Extract the (x, y) coordinate from the center of the cell holding the provided text.  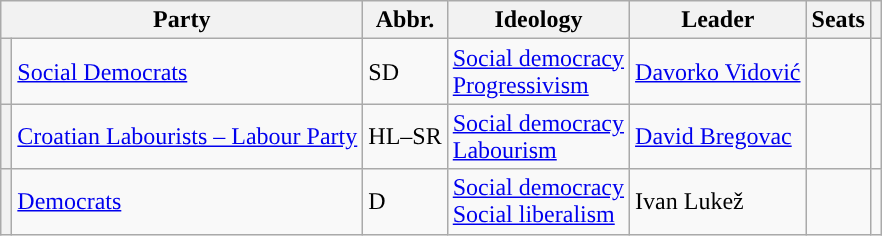
Democrats (188, 202)
Party (182, 20)
Social democracyLabourism (538, 136)
Abbr. (405, 20)
Leader (718, 20)
Social democracyProgressivism (538, 72)
Davorko Vidović (718, 72)
Social democracySocial liberalism (538, 202)
SD (405, 72)
Social Democrats (188, 72)
Croatian Labourists – Labour Party (188, 136)
David Bregovac (718, 136)
HL–SR (405, 136)
Seats (838, 20)
D (405, 202)
Ivan Lukež (718, 202)
Ideology (538, 20)
